For the text-containing cell, return its midpoint in [X, Y] coordinate format. 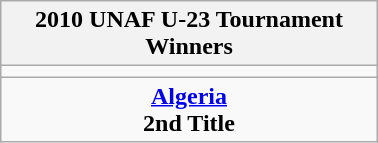
2010 UNAF U-23 Tournament Winners [189, 34]
Algeria2nd Title [189, 110]
